Provide the [x, y] coordinate of the cell's center where the given text is located.  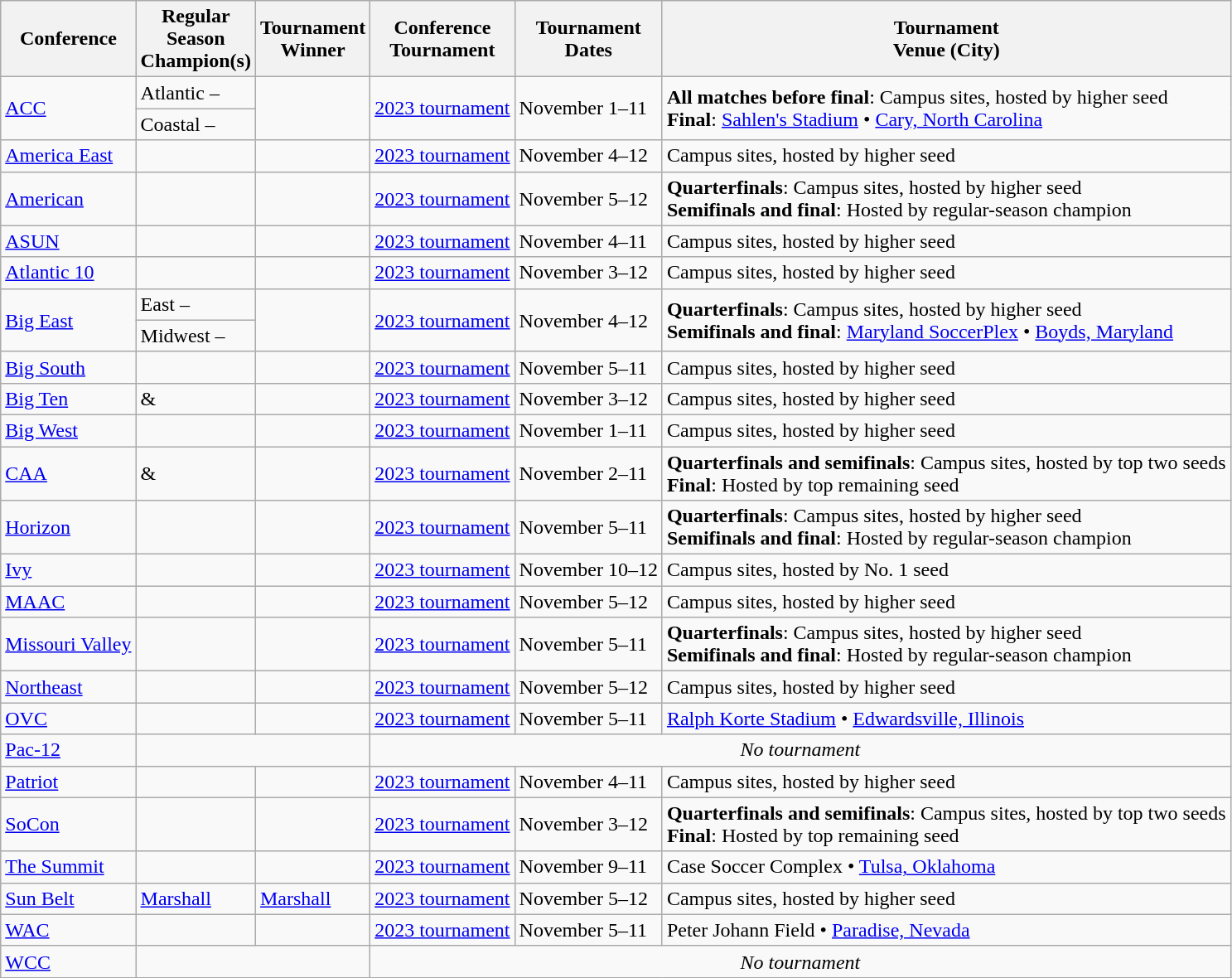
Conference Tournament [442, 39]
WAC [68, 930]
Pac-12 [68, 750]
The Summit [68, 867]
American [68, 199]
Sun Belt [68, 898]
Northeast [68, 687]
Conference [68, 39]
November 9–11 [588, 867]
Campus sites, hosted by No. 1 seed [946, 570]
America East [68, 156]
Big Ten [68, 399]
All matches before final: Campus sites, hosted by higher seedFinal: Sahlen's Stadium • Cary, North Carolina [946, 109]
Atlantic – [196, 93]
ACC [68, 109]
WCC [68, 961]
SoCon [68, 824]
Peter Johann Field • Paradise, Nevada [946, 930]
Big East [68, 320]
Big West [68, 430]
Tournament Winner [312, 39]
ASUN [68, 241]
Tournament Venue (City) [946, 39]
Coastal – [196, 124]
Quarterfinals: Campus sites, hosted by higher seedSemifinals and final: Maryland SoccerPlex • Boyds, Maryland [946, 320]
Big South [68, 367]
November 2–11 [588, 472]
Midwest – [196, 336]
OVC [68, 719]
CAA [68, 472]
Patriot [68, 782]
East – [196, 304]
Atlantic 10 [68, 273]
Horizon [68, 527]
Regular Season Champion(s) [196, 39]
Case Soccer Complex • Tulsa, Oklahoma [946, 867]
Missouri Valley [68, 645]
November 10–12 [588, 570]
TournamentDates [588, 39]
Ralph Korte Stadium • Edwardsville, Illinois [946, 719]
Ivy [68, 570]
MAAC [68, 602]
